Search for the cell housing the specified text and yield its [x, y] center coordinate. 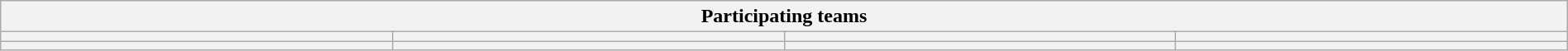
Participating teams [784, 16]
